From the cell containing the given text, extract its center point as (x, y) coordinate. 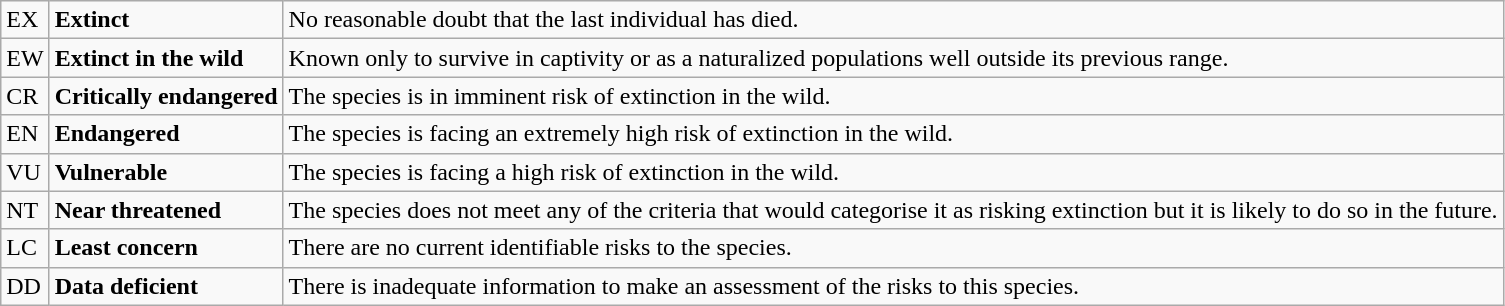
The species is in imminent risk of extinction in the wild. (893, 96)
Known only to survive in captivity or as a naturalized populations well outside its previous range. (893, 58)
Near threatened (166, 210)
Extinct in the wild (166, 58)
EN (25, 134)
There are no current identifiable risks to the species. (893, 248)
DD (25, 286)
The species is facing an extremely high risk of extinction in the wild. (893, 134)
VU (25, 172)
CR (25, 96)
Data deficient (166, 286)
Endangered (166, 134)
Critically endangered (166, 96)
LC (25, 248)
EW (25, 58)
There is inadequate information to make an assessment of the risks to this species. (893, 286)
The species does not meet any of the criteria that would categorise it as risking extinction but it is likely to do so in the future. (893, 210)
No reasonable doubt that the last individual has died. (893, 20)
NT (25, 210)
Least concern (166, 248)
EX (25, 20)
The species is facing a high risk of extinction in the wild. (893, 172)
Extinct (166, 20)
Vulnerable (166, 172)
